Extract the (x, y) coordinate from the center of the cell holding the provided text.  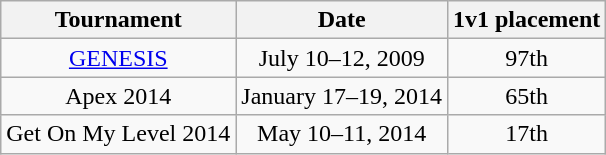
Date (342, 20)
Apex 2014 (118, 96)
1v1 placement (526, 20)
Get On My Level 2014 (118, 134)
97th (526, 58)
January 17–19, 2014 (342, 96)
Tournament (118, 20)
July 10–12, 2009 (342, 58)
17th (526, 134)
May 10–11, 2014 (342, 134)
65th (526, 96)
GENESIS (118, 58)
